Determine the [x, y] coordinate at the center of the cell enclosing the given text.  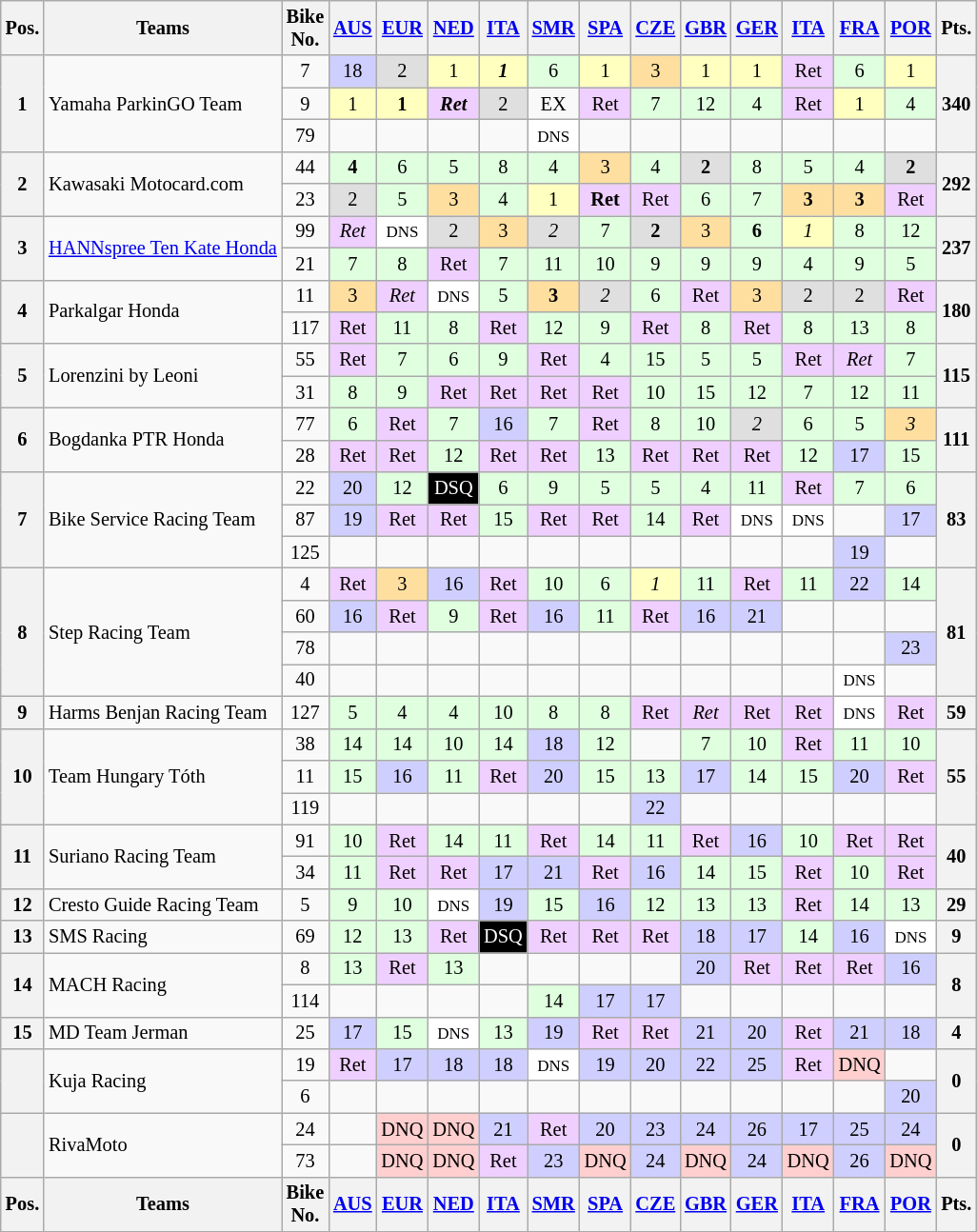
180 [956, 312]
73 [305, 1161]
117 [305, 328]
115 [956, 375]
31 [305, 392]
119 [305, 808]
125 [305, 552]
91 [305, 841]
Yamaha ParkinGO Team [163, 103]
38 [305, 745]
237 [956, 248]
292 [956, 183]
SMS Racing [163, 937]
MACH Racing [163, 984]
87 [305, 520]
HANNspree Ten Kate Honda [163, 248]
340 [956, 103]
Kawasaki Motocard.com [163, 183]
34 [305, 872]
81 [956, 632]
99 [305, 231]
78 [305, 648]
Harms Benjan Racing Team [163, 712]
Suriano Racing Team [163, 857]
Step Racing Team [163, 632]
69 [305, 937]
60 [305, 616]
EX [554, 104]
83 [956, 520]
RivaMoto [163, 1144]
28 [305, 456]
MD Team Jerman [163, 1033]
Bike Service Racing Team [163, 520]
79 [305, 135]
59 [956, 712]
Cresto Guide Racing Team [163, 904]
Team Hungary Tóth [163, 777]
Lorenzini by Leoni [163, 375]
29 [956, 904]
114 [305, 1001]
111 [956, 440]
Bogdanka PTR Honda [163, 440]
Parkalgar Honda [163, 312]
77 [305, 424]
Kuja Racing [163, 1080]
44 [305, 168]
127 [305, 712]
